Return (X, Y) of the center of cell containing provided text 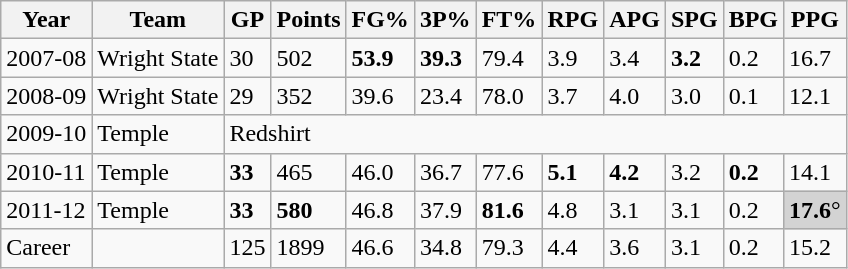
FG% (380, 20)
FT% (509, 20)
46.6 (380, 248)
4.4 (573, 248)
RPG (573, 20)
79.4 (509, 58)
29 (248, 96)
81.6 (509, 210)
0.1 (753, 96)
2010-11 (46, 172)
2011-12 (46, 210)
37.9 (445, 210)
3P% (445, 20)
580 (308, 210)
79.3 (509, 248)
SPG (694, 20)
Points (308, 20)
Year (46, 20)
4.2 (635, 172)
12.1 (814, 96)
78.0 (509, 96)
15.2 (814, 248)
39.6 (380, 96)
3.6 (635, 248)
23.4 (445, 96)
34.8 (445, 248)
46.0 (380, 172)
16.7 (814, 58)
465 (308, 172)
2008-09 (46, 96)
502 (308, 58)
1899 (308, 248)
30 (248, 58)
14.1 (814, 172)
BPG (753, 20)
36.7 (445, 172)
3.0 (694, 96)
APG (635, 20)
PPG (814, 20)
Team (158, 20)
2007-08 (46, 58)
352 (308, 96)
3.4 (635, 58)
77.6 (509, 172)
39.3 (445, 58)
4.8 (573, 210)
46.8 (380, 210)
3.7 (573, 96)
2009-10 (46, 134)
17.6° (814, 210)
Redshirt (535, 134)
53.9 (380, 58)
5.1 (573, 172)
125 (248, 248)
Career (46, 248)
GP (248, 20)
4.0 (635, 96)
3.9 (573, 58)
